Find where the given text appears and provide that cell's center as (x, y) coordinate. 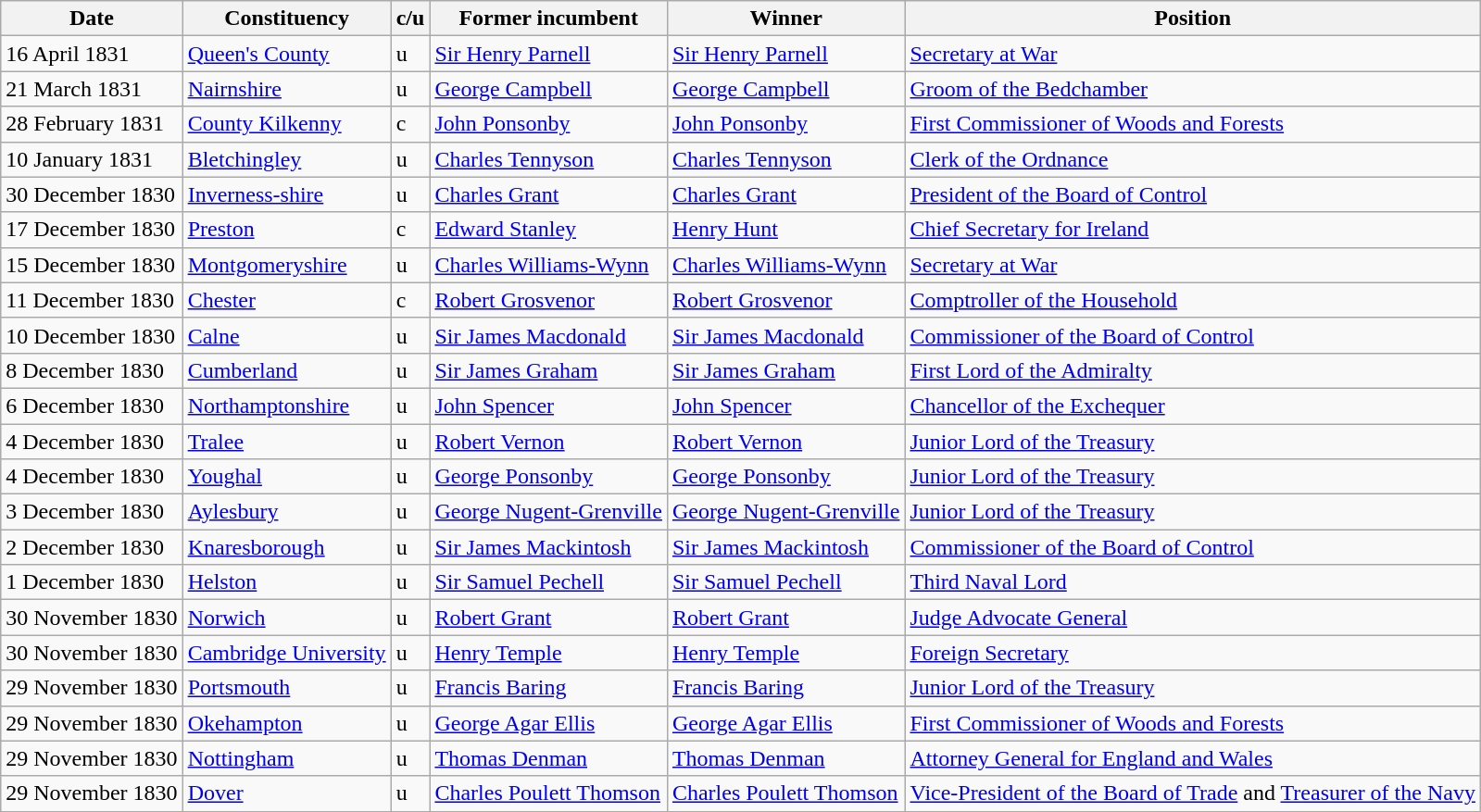
11 December 1830 (92, 300)
21 March 1831 (92, 89)
Cumberland (287, 370)
Former incumbent (548, 19)
3 December 1830 (92, 512)
Calne (287, 335)
6 December 1830 (92, 406)
16 April 1831 (92, 54)
Date (92, 19)
Chief Secretary for Ireland (1193, 230)
Northamptonshire (287, 406)
Clerk of the Ordnance (1193, 159)
Helston (287, 582)
28 February 1831 (92, 124)
1 December 1830 (92, 582)
Attorney General for England and Wales (1193, 758)
Edward Stanley (548, 230)
Okehampton (287, 723)
c/u (410, 19)
County Kilkenny (287, 124)
Winner (785, 19)
Tralee (287, 442)
Preston (287, 230)
17 December 1830 (92, 230)
Cambridge University (287, 653)
Position (1193, 19)
Youghal (287, 477)
Judge Advocate General (1193, 618)
30 December 1830 (92, 194)
Queen's County (287, 54)
Knaresborough (287, 547)
Norwich (287, 618)
2 December 1830 (92, 547)
Dover (287, 793)
10 January 1831 (92, 159)
Bletchingley (287, 159)
10 December 1830 (92, 335)
15 December 1830 (92, 265)
Inverness-shire (287, 194)
Constituency (287, 19)
8 December 1830 (92, 370)
First Lord of the Admiralty (1193, 370)
Chester (287, 300)
President of the Board of Control (1193, 194)
Nairnshire (287, 89)
Chancellor of the Exchequer (1193, 406)
Groom of the Bedchamber (1193, 89)
Portsmouth (287, 688)
Nottingham (287, 758)
Aylesbury (287, 512)
Third Naval Lord (1193, 582)
Foreign Secretary (1193, 653)
Vice-President of the Board of Trade and Treasurer of the Navy (1193, 793)
Comptroller of the Household (1193, 300)
Montgomeryshire (287, 265)
Henry Hunt (785, 230)
